Locate the cell with the specified text and output its [X, Y] center coordinate. 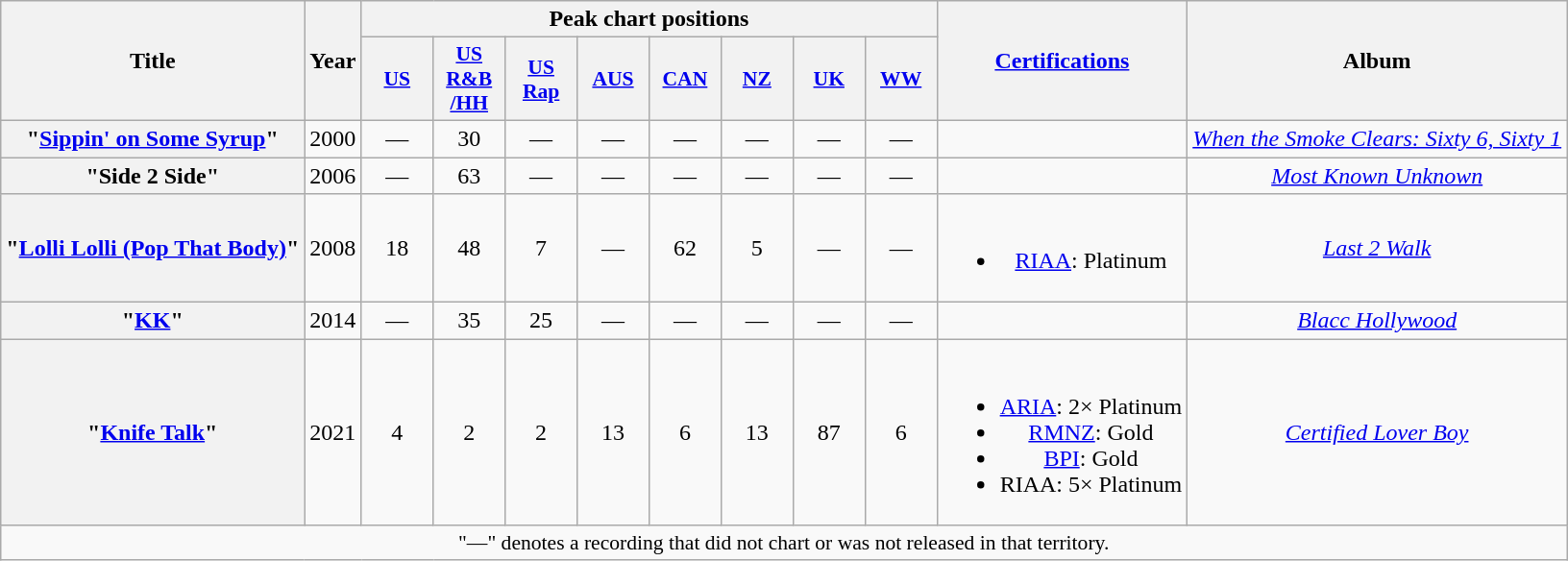
4 [398, 432]
CAN [684, 79]
Peak chart positions [649, 19]
63 [469, 176]
UK [828, 79]
87 [828, 432]
Certifications [1063, 61]
USR&B/HH [469, 79]
Certified Lover Boy [1378, 432]
"Side 2 Side" [153, 176]
Last 2 Walk [1378, 248]
"Lolli Lolli (Pop That Body)" [153, 248]
7 [542, 248]
Year [332, 61]
2008 [332, 248]
25 [542, 321]
30 [469, 138]
18 [398, 248]
ARIA: 2× PlatinumRMNZ: GoldBPI: GoldRIAA: 5× Platinum [1063, 432]
Most Known Unknown [1378, 176]
NZ [757, 79]
35 [469, 321]
"Knife Talk" [153, 432]
WW [901, 79]
48 [469, 248]
US [398, 79]
Title [153, 61]
62 [684, 248]
"Sippin' on Some Syrup" [153, 138]
2006 [332, 176]
"KK" [153, 321]
When the Smoke Clears: Sixty 6, Sixty 1 [1378, 138]
"—" denotes a recording that did not chart or was not released in that territory. [784, 543]
USRap [542, 79]
Blacc Hollywood [1378, 321]
RIAA: Platinum [1063, 248]
2000 [332, 138]
Album [1378, 61]
AUS [613, 79]
2021 [332, 432]
5 [757, 248]
2014 [332, 321]
